Find where the given text appears and provide that cell's center as [x, y] coordinate. 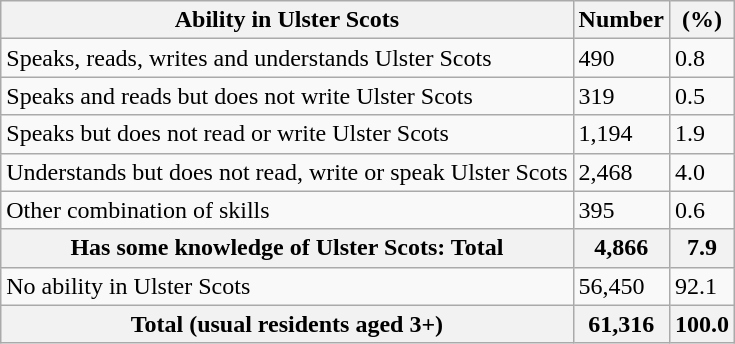
Other combination of skills [287, 210]
Ability in Ulster Scots [287, 20]
0.5 [702, 96]
(%) [702, 20]
92.1 [702, 286]
Speaks but does not read or write Ulster Scots [287, 134]
319 [621, 96]
1.9 [702, 134]
Number [621, 20]
56,450 [621, 286]
1,194 [621, 134]
100.0 [702, 324]
No ability in Ulster Scots [287, 286]
Understands but does not read, write or speak Ulster Scots [287, 172]
61,316 [621, 324]
4.0 [702, 172]
0.8 [702, 58]
Total (usual residents aged 3+) [287, 324]
Speaks and reads but does not write Ulster Scots [287, 96]
0.6 [702, 210]
7.9 [702, 248]
Speaks, reads, writes and understands Ulster Scots [287, 58]
Has some knowledge of Ulster Scots: Total [287, 248]
395 [621, 210]
2,468 [621, 172]
4,866 [621, 248]
490 [621, 58]
